Search for the cell housing the specified text and yield its (X, Y) center coordinate. 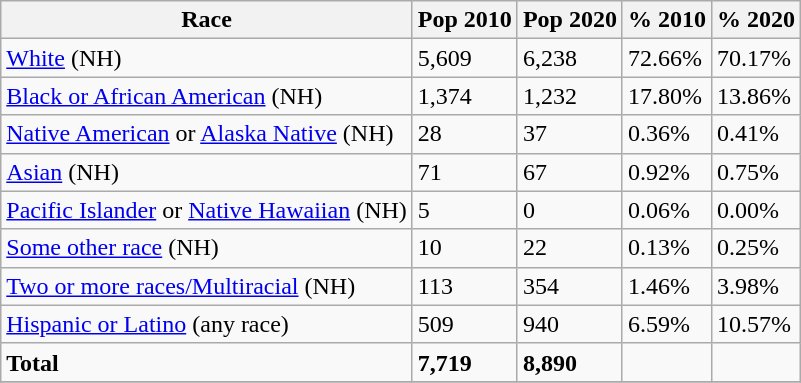
Pacific Islander or Native Hawaiian (NH) (207, 210)
Race (207, 20)
5 (464, 210)
70.17% (756, 58)
354 (570, 286)
Some other race (NH) (207, 248)
28 (464, 134)
0.75% (756, 172)
1.46% (666, 286)
22 (570, 248)
0.41% (756, 134)
509 (464, 324)
Black or African American (NH) (207, 96)
Native American or Alaska Native (NH) (207, 134)
940 (570, 324)
6.59% (666, 324)
6,238 (570, 58)
71 (464, 172)
Pop 2020 (570, 20)
13.86% (756, 96)
Asian (NH) (207, 172)
0.92% (666, 172)
% 2010 (666, 20)
113 (464, 286)
0.36% (666, 134)
Total (207, 362)
Pop 2010 (464, 20)
7,719 (464, 362)
17.80% (666, 96)
1,374 (464, 96)
0.25% (756, 248)
5,609 (464, 58)
0 (570, 210)
10.57% (756, 324)
Two or more races/Multiracial (NH) (207, 286)
White (NH) (207, 58)
% 2020 (756, 20)
10 (464, 248)
0.00% (756, 210)
72.66% (666, 58)
67 (570, 172)
Hispanic or Latino (any race) (207, 324)
3.98% (756, 286)
37 (570, 134)
8,890 (570, 362)
0.13% (666, 248)
1,232 (570, 96)
0.06% (666, 210)
